Locate the cell with the specified text and output its [x, y] center coordinate. 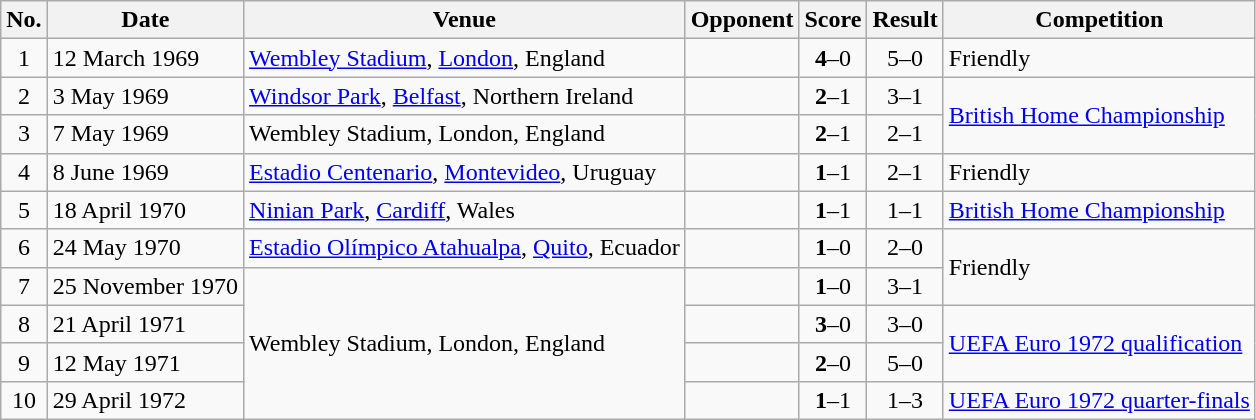
1 [24, 58]
12 May 1971 [145, 362]
Date [145, 20]
1–3 [905, 400]
4–0 [833, 58]
7 [24, 286]
12 March 1969 [145, 58]
5 [24, 210]
7 May 1969 [145, 134]
3 May 1969 [145, 96]
UEFA Euro 1972 quarter-finals [1099, 400]
18 April 1970 [145, 210]
8 [24, 324]
Score [833, 20]
Competition [1099, 20]
2 [24, 96]
Venue [465, 20]
6 [24, 248]
29 April 1972 [145, 400]
Ninian Park, Cardiff, Wales [465, 210]
Result [905, 20]
10 [24, 400]
8 June 1969 [145, 172]
9 [24, 362]
4 [24, 172]
25 November 1970 [145, 286]
Windsor Park, Belfast, Northern Ireland [465, 96]
No. [24, 20]
Estadio Olímpico Atahualpa, Quito, Ecuador [465, 248]
3 [24, 134]
Estadio Centenario, Montevideo, Uruguay [465, 172]
24 May 1970 [145, 248]
UEFA Euro 1972 qualification [1099, 343]
21 April 1971 [145, 324]
Opponent [742, 20]
